Detect which cell encompasses the target text, then output its (x, y) center coordinate. 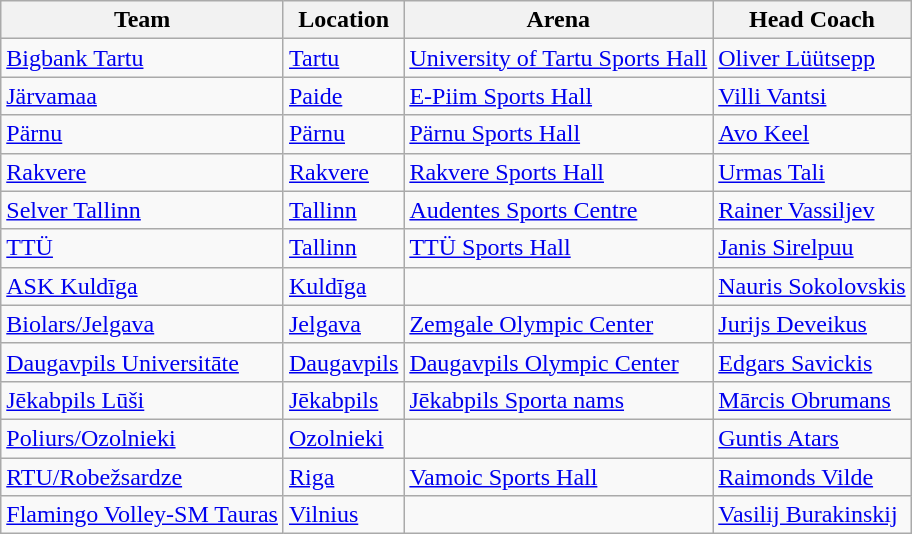
Flamingo Volley-SM Tauras (142, 515)
RTU/Robežsardze (142, 477)
Jurijs Deveikus (812, 324)
Urmas Tali (812, 172)
Vasilij Burakinskij (812, 515)
Pärnu Sports Hall (558, 134)
Vamoic Sports Hall (558, 477)
Vilnius (343, 515)
Daugavpils Olympic Center (558, 362)
Audentes Sports Centre (558, 210)
Selver Tallinn (142, 210)
Rainer Vassiljev (812, 210)
Villi Vantsi (812, 96)
Daugavpils Universitāte (142, 362)
Järvamaa (142, 96)
Edgars Savickis (812, 362)
Team (142, 20)
Poliurs/Ozolnieki (142, 438)
Guntis Atars (812, 438)
TTÜ Sports Hall (558, 248)
Tartu (343, 58)
Jēkabpils (343, 400)
Jēkabpils Lūši (142, 400)
Janis Sirelpuu (812, 248)
Raimonds Vilde (812, 477)
Rakvere Sports Hall (558, 172)
E-Piim Sports Hall (558, 96)
University of Tartu Sports Hall (558, 58)
Oliver Lüütsepp (812, 58)
Jēkabpils Sporta nams (558, 400)
Avo Keel (812, 134)
Jelgava (343, 324)
Riga (343, 477)
Daugavpils (343, 362)
TTÜ (142, 248)
Biolars/Jelgava (142, 324)
Paide (343, 96)
Kuldīga (343, 286)
Ozolnieki (343, 438)
Nauris Sokolovskis (812, 286)
Arena (558, 20)
Bigbank Tartu (142, 58)
Mārcis Obrumans (812, 400)
ASK Kuldīga (142, 286)
Head Coach (812, 20)
Zemgale Olympic Center (558, 324)
Location (343, 20)
